For the text-containing cell, return its midpoint in [X, Y] coordinate format. 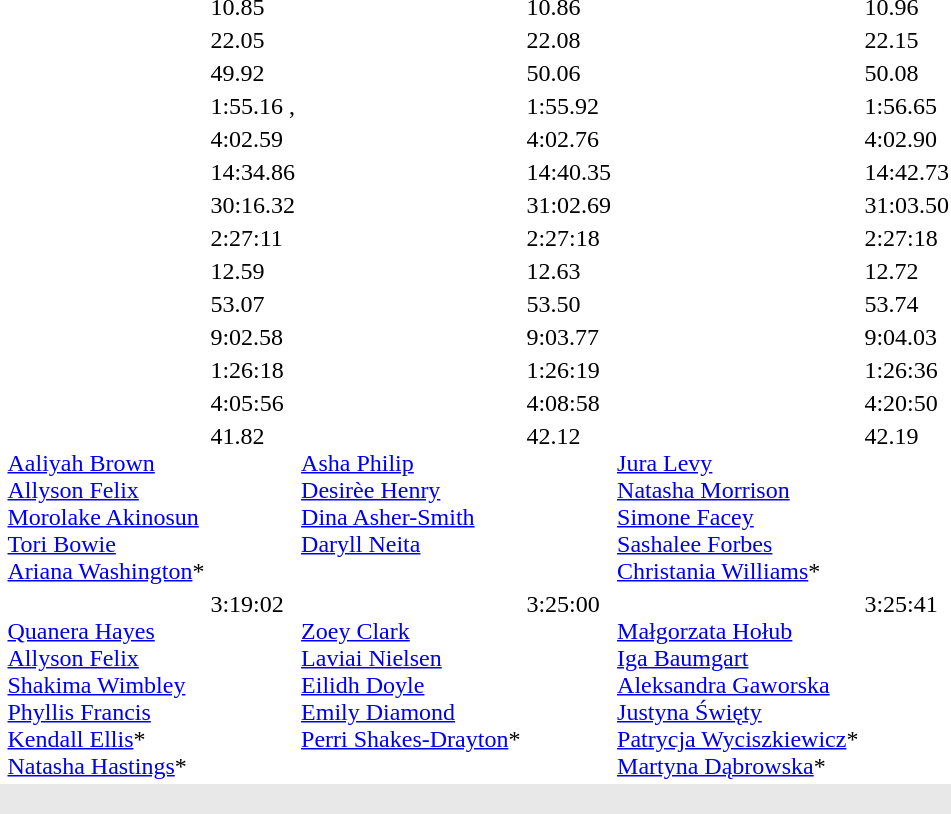
9:02.58 [253, 337]
22.15 [907, 40]
12.63 [569, 271]
Zoey ClarkLaviai NielsenEilidh DoyleEmily DiamondPerri Shakes-Drayton* [411, 685]
Aaliyah BrownAllyson FelixMorolake AkinosunTori BowieAriana Washington* [106, 504]
2:27:11 [253, 238]
3:25:00 [569, 685]
31:03.50 [907, 205]
4:02.90 [907, 139]
1:55.16 , [253, 106]
14:34.86 [253, 172]
22.05 [253, 40]
50.08 [907, 73]
Jura LevyNatasha MorrisonSimone FaceySashalee ForbesChristania Williams* [738, 504]
4:08:58 [569, 403]
1:55.92 [569, 106]
Asha PhilipDesirèe HenryDina Asher-SmithDaryll Neita [411, 504]
4:02.76 [569, 139]
31:02.69 [569, 205]
42.12 [569, 504]
12.72 [907, 271]
49.92 [253, 73]
1:56.65 [907, 106]
14:42.73 [907, 172]
3:25:41 [907, 685]
4:05:56 [253, 403]
50.06 [569, 73]
Quanera HayesAllyson FelixShakima WimbleyPhyllis FrancisKendall Ellis*Natasha Hastings* [106, 685]
41.82 [253, 504]
1:26:36 [907, 370]
4:02.59 [253, 139]
1:26:19 [569, 370]
12.59 [253, 271]
53.74 [907, 304]
53.50 [569, 304]
30:16.32 [253, 205]
22.08 [569, 40]
9:03.77 [569, 337]
3:19:02 [253, 685]
1:26:18 [253, 370]
42.19 [907, 504]
9:04.03 [907, 337]
53.07 [253, 304]
14:40.35 [569, 172]
4:20:50 [907, 403]
Małgorzata HołubIga BaumgartAleksandra GaworskaJustyna ŚwiętyPatrycja Wyciszkiewicz*Martyna Dąbrowska* [738, 685]
